From the cell containing the given text, extract its center point as [x, y] coordinate. 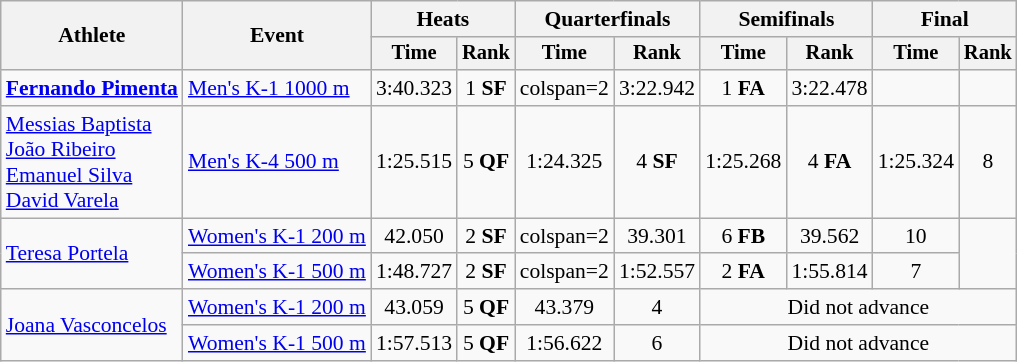
Semifinals [786, 19]
Joana Vasconcelos [92, 324]
1:25.324 [916, 162]
39.301 [657, 236]
4 SF [657, 162]
6 FB [743, 236]
10 [916, 236]
1:57.513 [414, 343]
1 SF [486, 88]
3:22.942 [657, 88]
3:40.323 [414, 88]
Men's K-1 1000 m [277, 88]
Heats [443, 19]
7 [916, 272]
Event [277, 36]
Fernando Pimenta [92, 88]
43.059 [414, 307]
1 FA [743, 88]
Messias BaptistaJoão RibeiroEmanuel SilvaDavid Varela [92, 162]
1:55.814 [829, 272]
Teresa Portela [92, 254]
1:24.325 [564, 162]
Athlete [92, 36]
Men's K-4 500 m [277, 162]
42.050 [414, 236]
8 [988, 162]
3:22.478 [829, 88]
4 [657, 307]
39.562 [829, 236]
6 [657, 343]
Quarterfinals [608, 19]
43.379 [564, 307]
1:25.268 [743, 162]
Final [945, 19]
1:56.622 [564, 343]
1:48.727 [414, 272]
1:52.557 [657, 272]
1:25.515 [414, 162]
2 FA [743, 272]
4 FA [829, 162]
